Scan for the cell matching the given text and deliver its (x, y) coordinate at center. 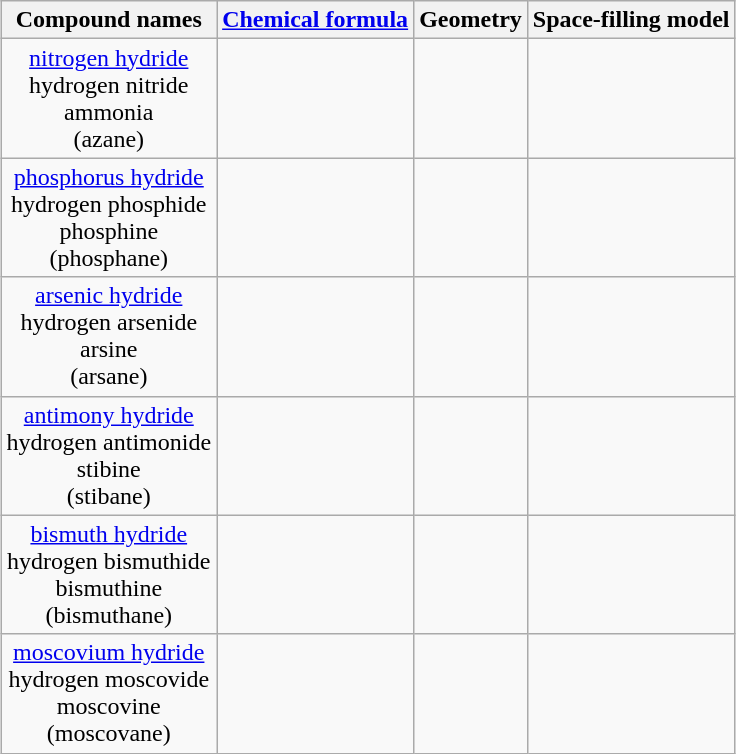
Space-filling model (631, 20)
Geometry (471, 20)
bismuth hydridehydrogen bismuthidebismuthine(bismuthane) (109, 574)
Chemical formula (316, 20)
arsenic hydridehydrogen arsenidearsine(arsane) (109, 336)
phosphorus hydridehydrogen phosphidephosphine(phosphane) (109, 218)
nitrogen hydridehydrogen nitrideammonia(azane) (109, 98)
Compound names (109, 20)
moscovium hydridehydrogen moscovidemoscovine(moscovane) (109, 694)
antimony hydridehydrogen antimonidestibine(stibane) (109, 456)
